Detect which cell encompasses the target text, then output its [X, Y] center coordinate. 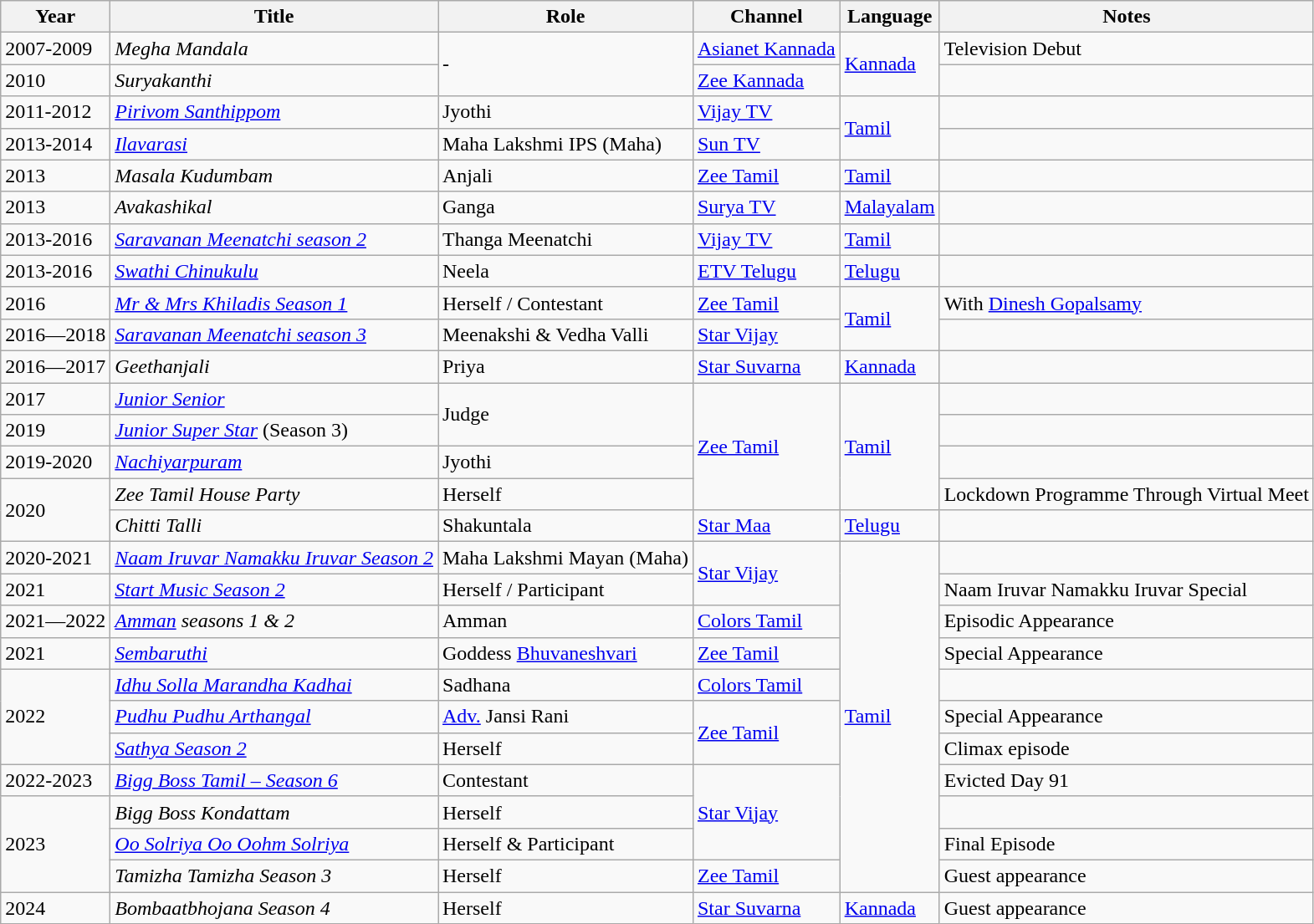
Language [890, 17]
Thanga Meenatchi [565, 239]
Episodic Appearance [1126, 621]
Avakashikal [274, 207]
Oo Solriya Oo Oohm Solriya [274, 844]
Herself & Participant [565, 844]
Goddess Bhuvaneshvari [565, 653]
Zee Kannada [766, 80]
Herself / Participant [565, 590]
Sun TV [766, 144]
Ganga [565, 207]
2021—2022 [55, 621]
Channel [766, 17]
2019-2020 [55, 462]
Maha Lakshmi Mayan (Maha) [565, 558]
Swathi Chinukulu [274, 271]
Priya [565, 366]
Nachiyarpuram [274, 462]
2020-2021 [55, 558]
2024 [55, 907]
Naam Iruvar Namakku Iruvar Season 2 [274, 558]
- [565, 64]
Final Episode [1126, 844]
Television Debut [1126, 48]
Ilavarasi [274, 144]
Geethanjali [274, 366]
Herself / Contestant [565, 303]
2016—2017 [55, 366]
Lockdown Programme Through Virtual Meet [1126, 494]
Star Maa [766, 526]
Maha Lakshmi IPS (Maha) [565, 144]
Amman seasons 1 & 2 [274, 621]
2019 [55, 431]
ETV Telugu [766, 271]
Megha Mandala [274, 48]
Saravanan Meenatchi season 3 [274, 334]
Judge [565, 415]
Anjali [565, 176]
Climax episode [1126, 748]
2016—2018 [55, 334]
Title [274, 17]
2020 [55, 510]
Sadhana [565, 685]
Contestant [565, 780]
Masala Kudumbam [274, 176]
Start Music Season 2 [274, 590]
Tamizha Tamizha Season 3 [274, 876]
Zee Tamil House Party [274, 494]
With Dinesh Gopalsamy [1126, 303]
2013-2014 [55, 144]
Role [565, 17]
2017 [55, 399]
Adv. Jansi Rani [565, 717]
Idhu Solla Marandha Kadhai [274, 685]
Chitti Talli [274, 526]
2007-2009 [55, 48]
Pudhu Pudhu Arthangal [274, 717]
Junior Senior [274, 399]
Bigg Boss Tamil – Season 6 [274, 780]
Bombaatbhojana Season 4 [274, 907]
2022 [55, 717]
Malayalam [890, 207]
Bigg Boss Kondattam [274, 812]
Surya TV [766, 207]
Year [55, 17]
2023 [55, 844]
Suryakanthi [274, 80]
Notes [1126, 17]
Shakuntala [565, 526]
Neela [565, 271]
2010 [55, 80]
Pirivom Santhippom [274, 112]
Naam Iruvar Namakku Iruvar Special [1126, 590]
Sathya Season 2 [274, 748]
2011-2012 [55, 112]
2016 [55, 303]
Meenakshi & Vedha Valli [565, 334]
Amman [565, 621]
Sembaruthi [274, 653]
Evicted Day 91 [1126, 780]
Mr & Mrs Khiladis Season 1 [274, 303]
2022-2023 [55, 780]
Junior Super Star (Season 3) [274, 431]
Saravanan Meenatchi season 2 [274, 239]
Asianet Kannada [766, 48]
